Search for the cell housing the specified text and yield its (X, Y) center coordinate. 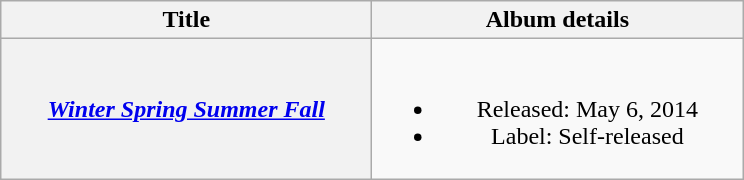
Title (186, 20)
Winter Spring Summer Fall (186, 109)
Album details (558, 20)
Released: May 6, 2014Label: Self-released (558, 109)
